Locate the cell with the specified text and output its (x, y) center coordinate. 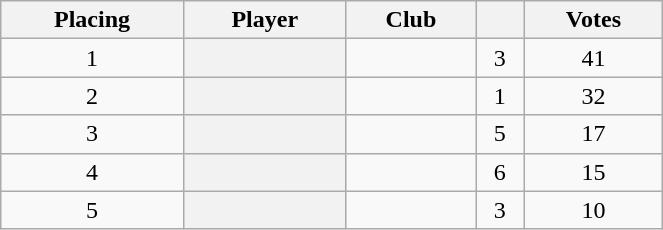
10 (594, 210)
Placing (92, 20)
32 (594, 96)
Player (264, 20)
17 (594, 134)
2 (92, 96)
15 (594, 172)
41 (594, 58)
4 (92, 172)
6 (500, 172)
Club (410, 20)
Votes (594, 20)
